Identify which cell holds the provided text, then report its [x, y] central coordinate. 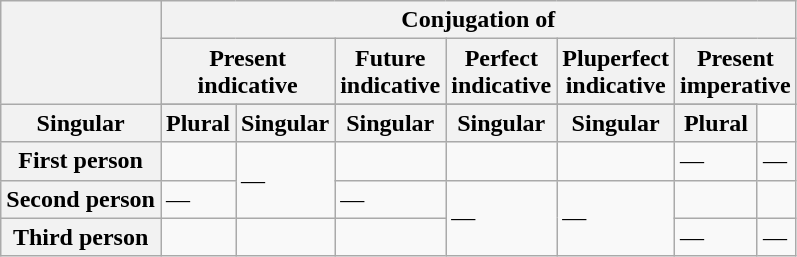
Futureindicative [390, 72]
Presentimperative [735, 72]
Second person [81, 199]
Third person [81, 237]
Perfectindicative [502, 72]
Conjugation of [478, 20]
First person [81, 161]
Pluperfectindicative [616, 72]
Presentindicative [247, 72]
